Extract the (x, y) coordinate from the center of the cell holding the provided text.  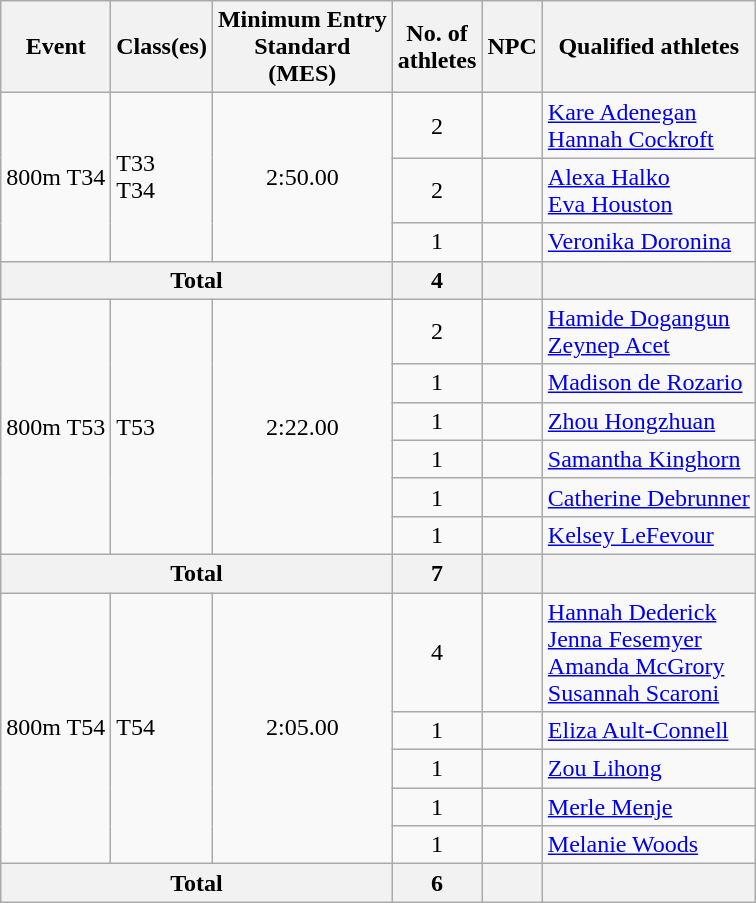
Veronika Doronina (648, 242)
NPC (512, 47)
7 (437, 573)
Qualified athletes (648, 47)
Event (56, 47)
Madison de Rozario (648, 383)
Class(es) (162, 47)
800m T53 (56, 426)
Minimum Entry Standard (MES) (302, 47)
T33T34 (162, 177)
Alexa HalkoEva Houston (648, 190)
Melanie Woods (648, 845)
Catherine Debrunner (648, 497)
Kelsey LeFevour (648, 535)
Merle Menje (648, 807)
Zou Lihong (648, 769)
2:05.00 (302, 728)
Hannah DederickJenna FesemyerAmanda McGrory Susannah Scaroni (648, 652)
T54 (162, 728)
2:22.00 (302, 426)
Eliza Ault-Connell (648, 731)
T53 (162, 426)
6 (437, 883)
Hamide DogangunZeynep Acet (648, 332)
2:50.00 (302, 177)
Kare Adenegan Hannah Cockroft (648, 126)
800m T34 (56, 177)
No. ofathletes (437, 47)
Zhou Hongzhuan (648, 421)
Samantha Kinghorn (648, 459)
800m T54 (56, 728)
